Return the [x, y] coordinate for the center point of the cell that contains the specified text.  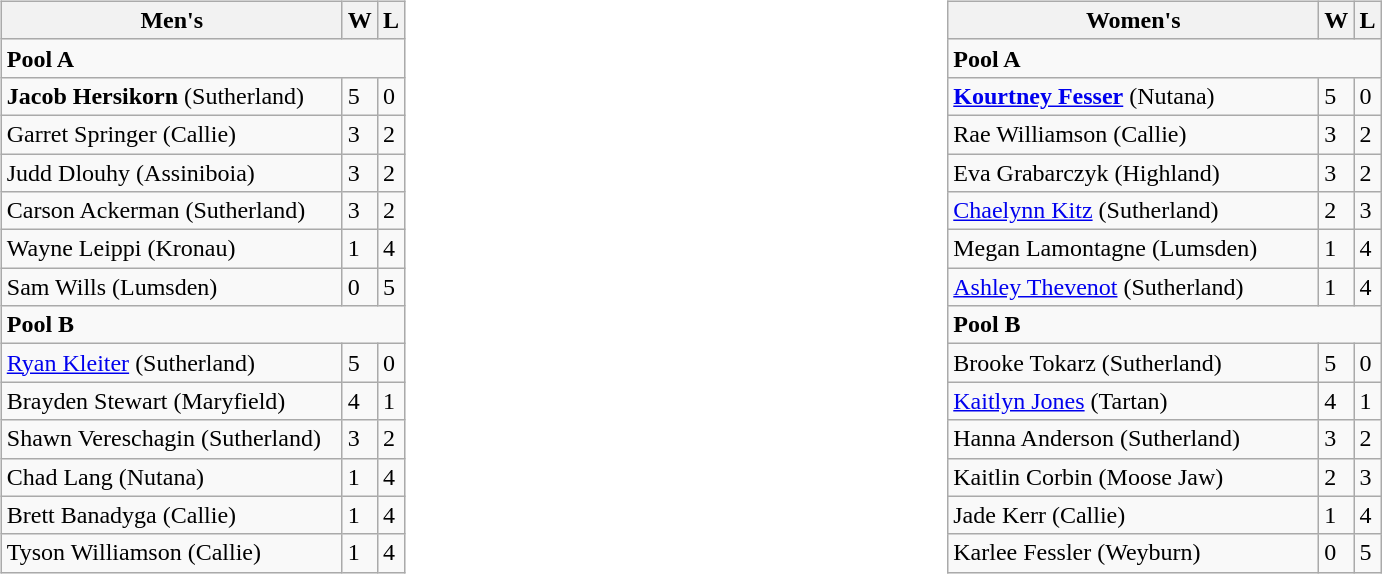
Brett Banadyga (Callie) [172, 515]
Chad Lang (Nutana) [172, 477]
Kaitlyn Jones (Tartan) [1134, 401]
Judd Dlouhy (Assiniboia) [172, 173]
Jacob Hersikorn (Sutherland) [172, 96]
Wayne Leippi (Kronau) [172, 249]
Brayden Stewart (Maryfield) [172, 401]
Brooke Tokarz (Sutherland) [1134, 363]
Tyson Williamson (Callie) [172, 553]
Carson Ackerman (Sutherland) [172, 211]
Kourtney Fesser (Nutana) [1134, 96]
Kaitlin Corbin (Moose Jaw) [1134, 477]
Men's [172, 20]
Ashley Thevenot (Sutherland) [1134, 287]
Sam Wills (Lumsden) [172, 287]
Megan Lamontagne (Lumsden) [1134, 249]
Eva Grabarczyk (Highland) [1134, 173]
Hanna Anderson (Sutherland) [1134, 439]
Rae Williamson (Callie) [1134, 134]
Women's [1134, 20]
Karlee Fessler (Weyburn) [1134, 553]
Ryan Kleiter (Sutherland) [172, 363]
Jade Kerr (Callie) [1134, 515]
Chaelynn Kitz (Sutherland) [1134, 211]
Garret Springer (Callie) [172, 134]
Shawn Vereschagin (Sutherland) [172, 439]
